Find where the given text appears and provide that cell's center as [x, y] coordinate. 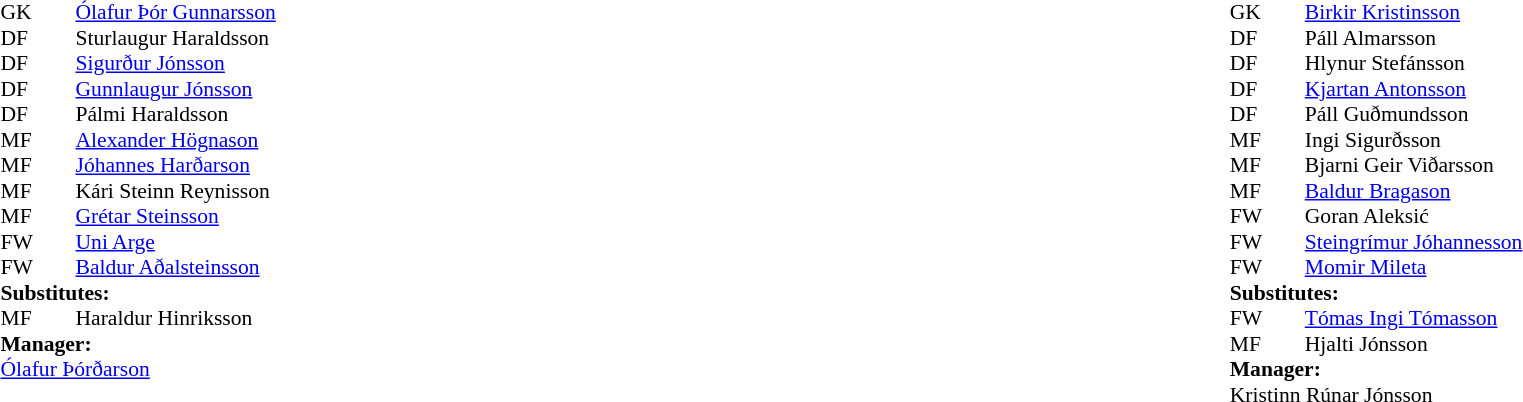
Ólafur Þór Gunnarsson [226, 13]
Uni Arge [226, 242]
Ólafur Þórðarson [188, 369]
Substitutes: [188, 293]
Gunnlaugur Jónsson [226, 89]
Baldur Aðalsteinsson [226, 267]
Alexander Högnason [226, 140]
Haraldur Hinriksson [226, 319]
Grétar Steinsson [226, 217]
Sigurður Jónsson [226, 63]
Sturlaugur Haraldsson [226, 38]
Manager: [188, 344]
Pálmi Haraldsson [226, 115]
Jóhannes Harðarson [226, 165]
Kári Steinn Reynisson [226, 191]
